Pinpoint the cell where the given text exists, returning its [x, y] midpoint coordinate. 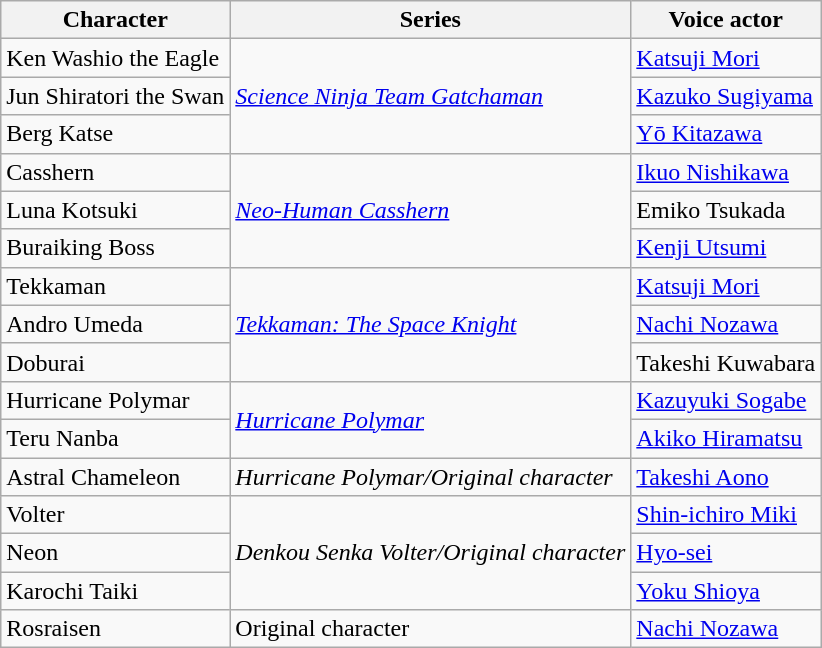
Ikuo Nishikawa [726, 172]
Character [116, 20]
Kenji Utsumi [726, 248]
Emiko Tsukada [726, 210]
Original character [430, 629]
Ken Washio the Eagle [116, 58]
Hurricane Polymar/Original character [430, 477]
Neo-Human Casshern [430, 210]
Tekkaman [116, 286]
Casshern [116, 172]
Science Ninja Team Gatchaman [430, 96]
Neon [116, 553]
Rosraisen [116, 629]
Luna Kotsuki [116, 210]
Astral Chameleon [116, 477]
Teru Nanba [116, 438]
Takeshi Aono [726, 477]
Tekkaman: The Space Knight [430, 324]
Hyo-sei [726, 553]
Series [430, 20]
Yō Kitazawa [726, 134]
Jun Shiratori the Swan [116, 96]
Buraiking Boss [116, 248]
Takeshi Kuwabara [726, 362]
Denkou Senka Volter/Original character [430, 553]
Andro Umeda [116, 324]
Karochi Taiki [116, 591]
Akiko Hiramatsu [726, 438]
Berg Katse [116, 134]
Yoku Shioya [726, 591]
Volter [116, 515]
Kazuko Sugiyama [726, 96]
Voice actor [726, 20]
Doburai [116, 362]
Shin-ichiro Miki [726, 515]
Kazuyuki Sogabe [726, 400]
